From the cell containing the given text, extract its center point as [X, Y] coordinate. 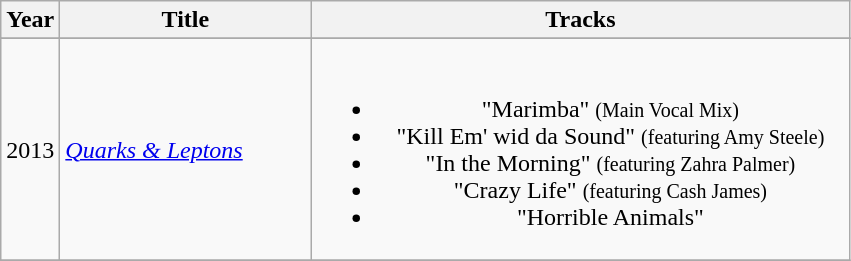
Year [30, 20]
2013 [30, 150]
Quarks & Leptons [186, 150]
Title [186, 20]
Tracks [580, 20]
